Capture the cell that displays the provided text and extract its [x, y] central coordinate. 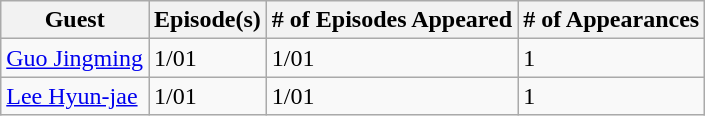
Guo Jingming [75, 58]
# of Episodes Appeared [392, 20]
Episode(s) [207, 20]
Guest [75, 20]
Lee Hyun-jae [75, 96]
# of Appearances [612, 20]
